Find where the given text appears and provide that cell's center as [x, y] coordinate. 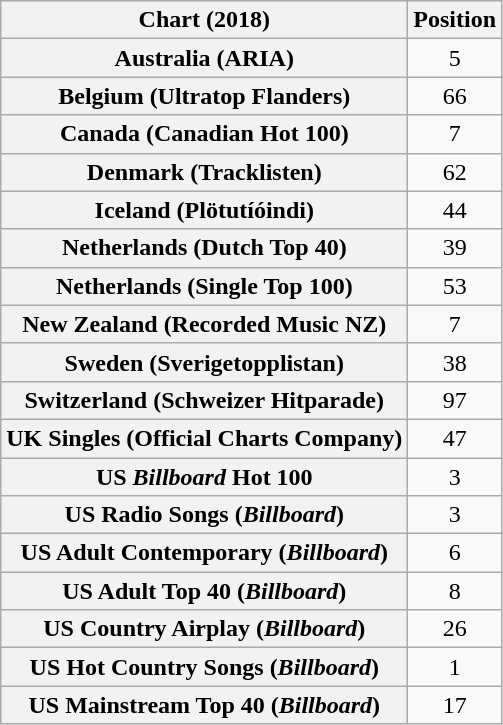
Switzerland (Schweizer Hitparade) [204, 400]
Position [455, 20]
Denmark (Tracklisten) [204, 172]
US Billboard Hot 100 [204, 477]
New Zealand (Recorded Music NZ) [204, 324]
97 [455, 400]
8 [455, 591]
US Country Airplay (Billboard) [204, 629]
66 [455, 96]
39 [455, 248]
47 [455, 438]
Canada (Canadian Hot 100) [204, 134]
17 [455, 705]
US Hot Country Songs (Billboard) [204, 667]
US Mainstream Top 40 (Billboard) [204, 705]
US Adult Contemporary (Billboard) [204, 553]
26 [455, 629]
1 [455, 667]
Australia (ARIA) [204, 58]
US Radio Songs (Billboard) [204, 515]
Netherlands (Dutch Top 40) [204, 248]
5 [455, 58]
6 [455, 553]
UK Singles (Official Charts Company) [204, 438]
62 [455, 172]
38 [455, 362]
53 [455, 286]
Netherlands (Single Top 100) [204, 286]
Sweden (Sverigetopplistan) [204, 362]
Chart (2018) [204, 20]
Iceland (Plötutíóindi) [204, 210]
44 [455, 210]
Belgium (Ultratop Flanders) [204, 96]
US Adult Top 40 (Billboard) [204, 591]
